Extract the (X, Y) coordinate from the center of the cell holding the provided text.  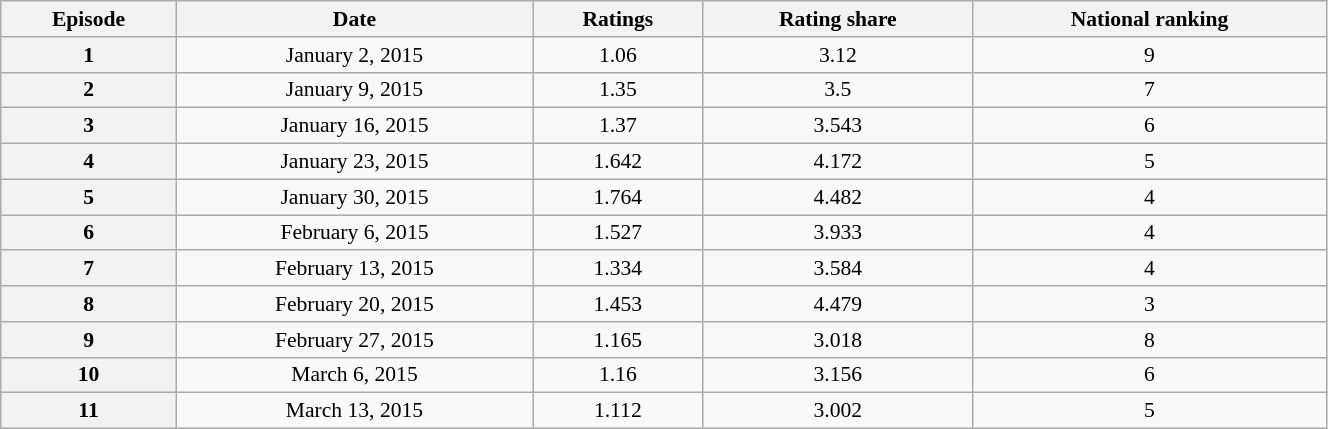
2 (89, 90)
Episode (89, 19)
National ranking (1150, 19)
January 9, 2015 (354, 90)
4.479 (838, 304)
January 2, 2015 (354, 55)
3.584 (838, 269)
1.35 (618, 90)
Rating share (838, 19)
3.12 (838, 55)
1.06 (618, 55)
4.482 (838, 197)
3.002 (838, 411)
1.334 (618, 269)
1.37 (618, 126)
January 30, 2015 (354, 197)
February 27, 2015 (354, 340)
3.018 (838, 340)
1.165 (618, 340)
January 16, 2015 (354, 126)
3.933 (838, 233)
February 6, 2015 (354, 233)
Date (354, 19)
4.172 (838, 162)
3.543 (838, 126)
March 6, 2015 (354, 375)
1.642 (618, 162)
3.5 (838, 90)
Ratings (618, 19)
March 13, 2015 (354, 411)
1.16 (618, 375)
February 13, 2015 (354, 269)
3.156 (838, 375)
January 23, 2015 (354, 162)
1.453 (618, 304)
February 20, 2015 (354, 304)
11 (89, 411)
1.112 (618, 411)
10 (89, 375)
1.527 (618, 233)
1.764 (618, 197)
1 (89, 55)
